Output the [x, y] coordinate of the center of the cell containing the given text.  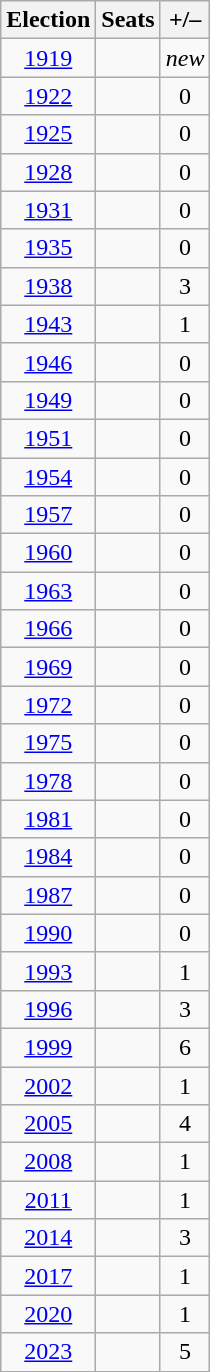
1999 [48, 1047]
1957 [48, 515]
1984 [48, 857]
2011 [48, 1200]
5 [185, 1352]
6 [185, 1047]
2008 [48, 1162]
1978 [48, 781]
+/– [185, 20]
1996 [48, 1009]
new [185, 58]
1935 [48, 248]
1972 [48, 705]
2023 [48, 1352]
1922 [48, 96]
1963 [48, 591]
2002 [48, 1085]
1987 [48, 895]
2005 [48, 1124]
1993 [48, 971]
1949 [48, 400]
1946 [48, 362]
1975 [48, 743]
1960 [48, 553]
1928 [48, 172]
1969 [48, 667]
2017 [48, 1276]
1943 [48, 324]
1966 [48, 629]
1990 [48, 933]
1954 [48, 477]
Seats [128, 20]
1981 [48, 819]
1938 [48, 286]
Election [48, 20]
4 [185, 1124]
1951 [48, 438]
2020 [48, 1314]
2014 [48, 1238]
1931 [48, 210]
1919 [48, 58]
1925 [48, 134]
